Locate the cell with the specified text and output its [x, y] center coordinate. 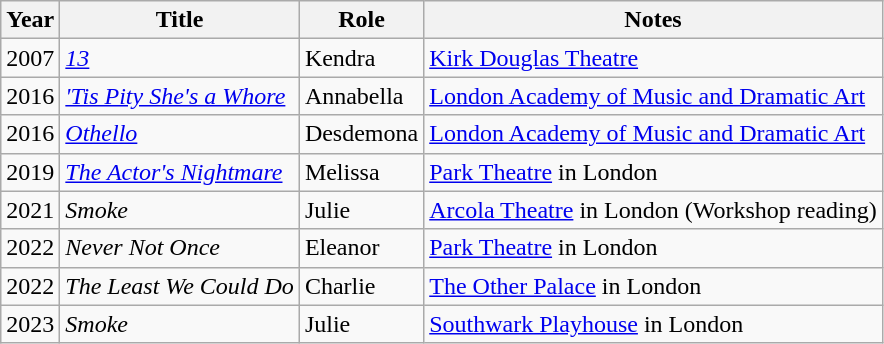
Title [180, 20]
The Actor's Nightmare [180, 172]
'Tis Pity She's a Whore [180, 96]
2007 [30, 58]
Never Not Once [180, 248]
Charlie [361, 286]
Year [30, 20]
The Other Palace in London [654, 286]
Annabella [361, 96]
2019 [30, 172]
Eleanor [361, 248]
Role [361, 20]
Kendra [361, 58]
Kirk Douglas Theatre [654, 58]
Arcola Theatre in London (Workshop reading) [654, 210]
Othello [180, 134]
Melissa [361, 172]
13 [180, 58]
2023 [30, 324]
The Least We Could Do [180, 286]
Southwark Playhouse in London [654, 324]
Desdemona [361, 134]
Notes [654, 20]
2021 [30, 210]
